Locate the cell with the specified text and output its [X, Y] center coordinate. 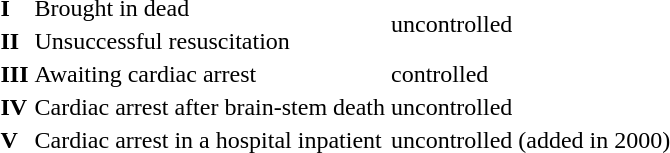
Awaiting cardiac arrest [210, 74]
Cardiac arrest after brain-stem death [210, 107]
Unsuccessful resuscitation [206, 41]
